Provide the (x, y) coordinate of the cell's center where the given text is located.  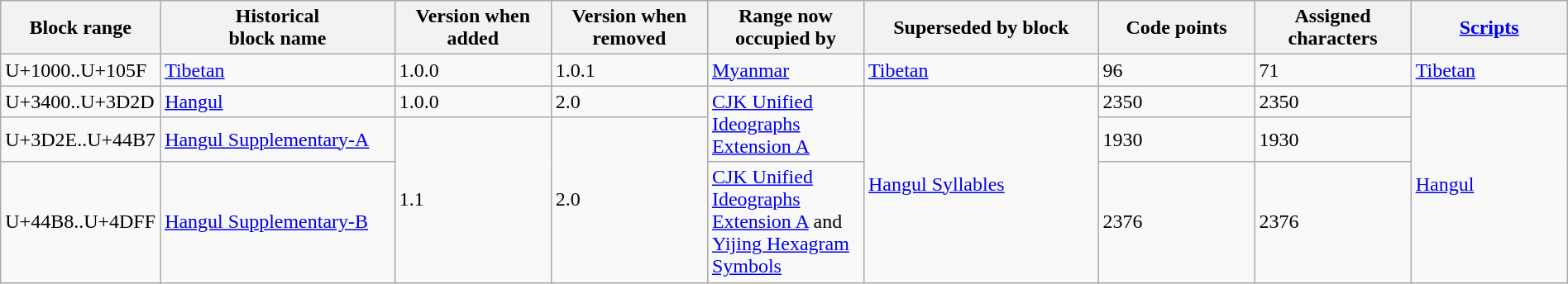
Version when added (473, 28)
Hangul Supplementary-B (278, 222)
71 (1333, 70)
CJK Unified Ideographs Extension A (786, 124)
U+44B8..U+4DFF (81, 222)
Hangul Syllables (981, 184)
Historicalblock name (278, 28)
CJK Unified Ideographs Extension A and Yijing Hexagram Symbols (786, 222)
1.1 (473, 200)
Scripts (1489, 28)
Assigned characters (1333, 28)
U+3400..U+3D2D (81, 102)
Myanmar (786, 70)
Superseded by block (981, 28)
1.0.1 (629, 70)
Code points (1176, 28)
Block range (81, 28)
Version when removed (629, 28)
U+1000..U+105F (81, 70)
U+3D2E..U+44B7 (81, 140)
96 (1176, 70)
Hangul Supplementary-A (278, 140)
Range now occupied by (786, 28)
